Extract the [X, Y] coordinate from the center of the cell holding the provided text.  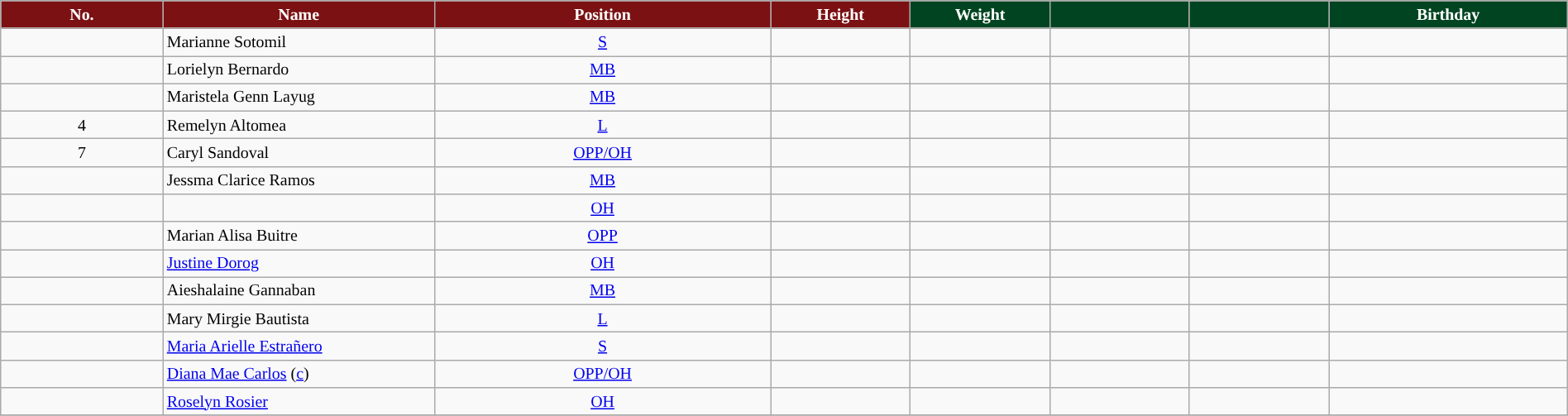
Lorielyn Bernardo [299, 69]
Position [602, 15]
Marian Alisa Buitre [299, 235]
Aieshalaine Gannaban [299, 291]
OPP [602, 235]
Jessma Clarice Ramos [299, 180]
Maria Arielle Estrañero [299, 346]
Weight [981, 15]
Roselyn Rosier [299, 402]
Height [840, 15]
Diana Mae Carlos (c) [299, 374]
Marianne Sotomil [299, 41]
Justine Dorog [299, 263]
Name [299, 15]
Remelyn Altomea [299, 126]
Caryl Sandoval [299, 152]
7 [82, 152]
4 [82, 126]
Maristela Genn Layug [299, 98]
Mary Mirgie Bautista [299, 319]
Birthday [1448, 15]
No. [82, 15]
